Provide the [X, Y] coordinate of the cell's center where the given text is located.  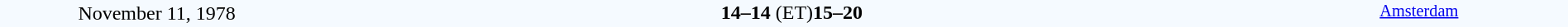
November 11, 1978 [157, 13]
14–14 (ET)15–20 [791, 12]
Amsterdam [1419, 13]
